From the cell containing the given text, extract its center point as [x, y] coordinate. 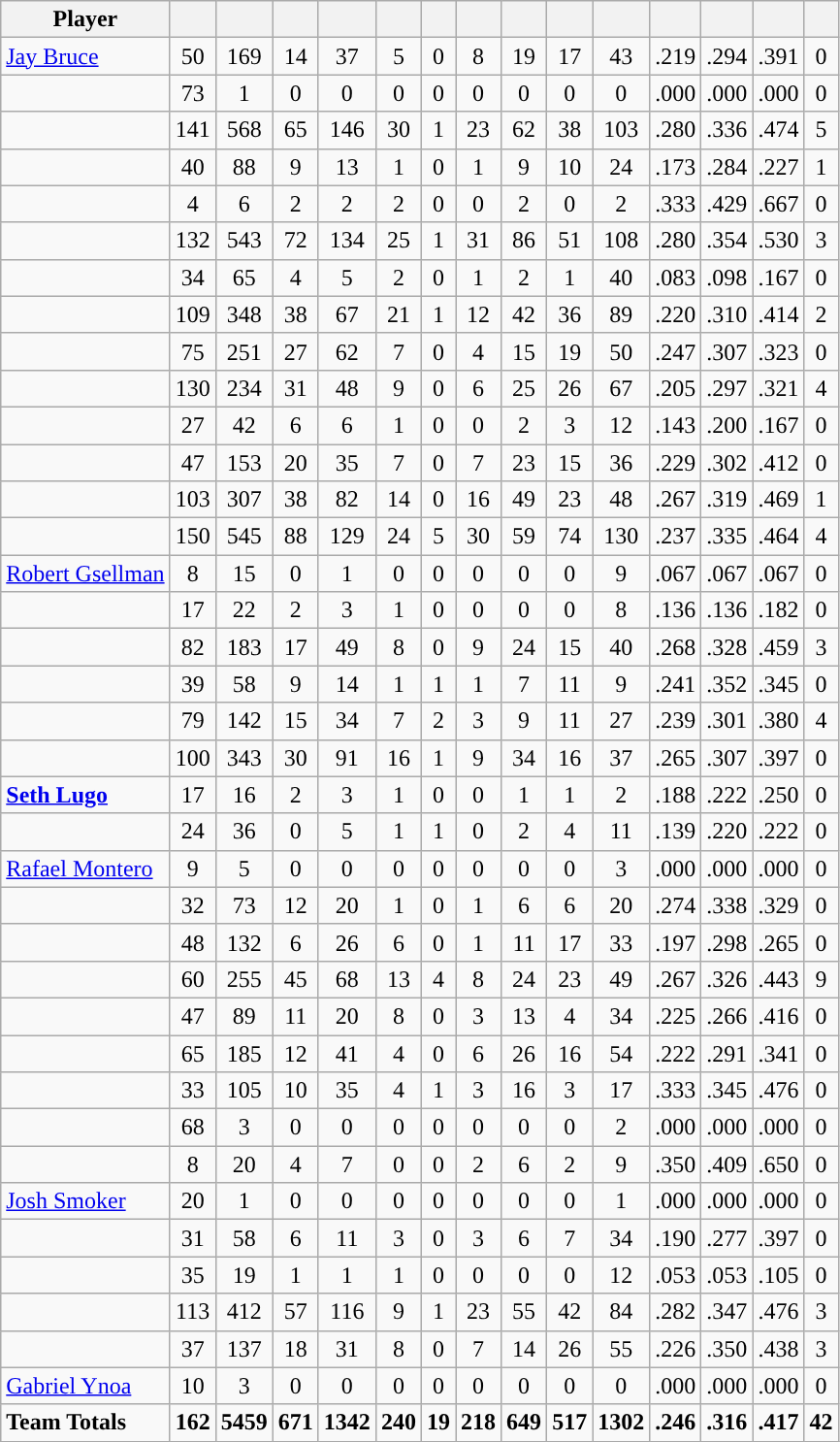
54 [621, 1053]
146 [347, 130]
.409 [727, 1164]
.328 [727, 647]
.282 [675, 1312]
.429 [727, 204]
.354 [727, 241]
1302 [621, 1423]
39 [192, 684]
.226 [675, 1349]
.319 [727, 500]
.190 [675, 1238]
116 [347, 1312]
.380 [778, 721]
.297 [727, 388]
141 [192, 130]
.247 [675, 351]
105 [244, 1091]
51 [570, 241]
Team Totals [85, 1423]
.173 [675, 167]
Seth Lugo [85, 795]
75 [192, 351]
.459 [778, 647]
.182 [778, 610]
.302 [727, 463]
.219 [675, 56]
.200 [727, 425]
.417 [778, 1423]
74 [570, 537]
671 [295, 1423]
.352 [727, 684]
.326 [727, 979]
.229 [675, 463]
32 [192, 905]
41 [347, 1053]
.239 [675, 721]
108 [621, 241]
.274 [675, 905]
Josh Smoker [85, 1201]
.347 [727, 1312]
.650 [778, 1164]
91 [347, 758]
150 [192, 537]
.469 [778, 500]
.237 [675, 537]
129 [347, 537]
60 [192, 979]
343 [244, 758]
.225 [675, 1016]
134 [347, 241]
.412 [778, 463]
412 [244, 1312]
.098 [727, 278]
169 [244, 56]
543 [244, 241]
18 [295, 1349]
.335 [727, 537]
.197 [675, 942]
.316 [727, 1423]
183 [244, 647]
109 [192, 314]
545 [244, 537]
240 [398, 1423]
Gabriel Ynoa [85, 1386]
113 [192, 1312]
649 [524, 1423]
.277 [727, 1238]
185 [244, 1053]
251 [244, 351]
.205 [675, 388]
Rafael Montero [85, 868]
.139 [675, 832]
.105 [778, 1275]
1342 [347, 1423]
.414 [778, 314]
.667 [778, 204]
.416 [778, 1016]
84 [621, 1312]
.391 [778, 56]
22 [244, 610]
.083 [675, 278]
.443 [778, 979]
59 [524, 537]
.338 [727, 905]
.438 [778, 1349]
.294 [727, 56]
.227 [778, 167]
.250 [778, 795]
21 [398, 314]
72 [295, 241]
.298 [727, 942]
45 [295, 979]
.323 [778, 351]
234 [244, 388]
100 [192, 758]
Player [85, 19]
.143 [675, 425]
.329 [778, 905]
.341 [778, 1053]
.474 [778, 130]
.321 [778, 388]
.241 [675, 684]
43 [621, 56]
.530 [778, 241]
255 [244, 979]
307 [244, 500]
.464 [778, 537]
153 [244, 463]
.268 [675, 647]
348 [244, 314]
.188 [675, 795]
.291 [727, 1053]
.336 [727, 130]
.246 [675, 1423]
Jay Bruce [85, 56]
5459 [244, 1423]
.266 [727, 1016]
162 [192, 1423]
79 [192, 721]
517 [570, 1423]
.301 [727, 721]
Robert Gsellman [85, 574]
57 [295, 1312]
86 [524, 241]
218 [479, 1423]
142 [244, 721]
.284 [727, 167]
.310 [727, 314]
137 [244, 1349]
568 [244, 130]
